Locate the cell with the specified text and output its [x, y] center coordinate. 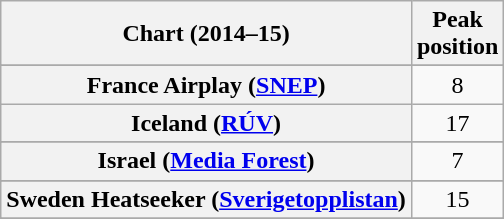
7 [457, 161]
8 [457, 85]
Iceland (RÚV) [206, 123]
17 [457, 123]
Sweden Heatseeker (Sverigetopplistan) [206, 199]
Peakposition [457, 34]
15 [457, 199]
Chart (2014–15) [206, 34]
Israel (Media Forest) [206, 161]
France Airplay (SNEP) [206, 85]
